Detect which cell encompasses the target text, then output its (x, y) center coordinate. 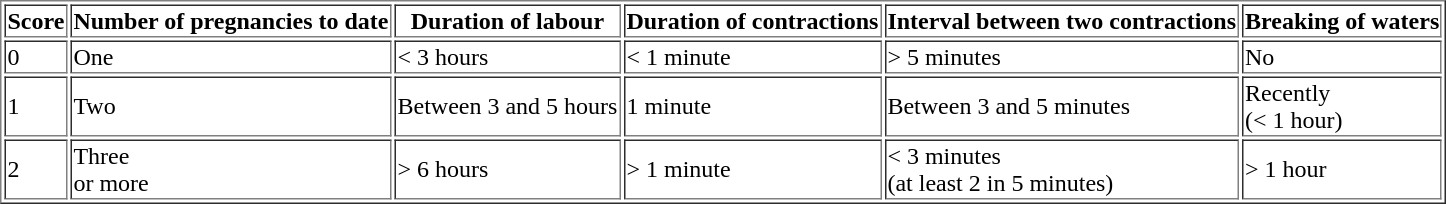
> 1 minute (752, 170)
No (1342, 56)
< 3 hours (507, 56)
Duration of labour (507, 20)
1 (36, 106)
Three or more (230, 170)
Two (230, 106)
Breaking of waters (1342, 20)
> 5 minutes (1062, 56)
< 3 minutes(at least 2 in 5 minutes) (1062, 170)
Between 3 and 5 hours (507, 106)
> 6 hours (507, 170)
1 minute (752, 106)
One (230, 56)
Between 3 and 5 minutes (1062, 106)
Number of pregnancies to date (230, 20)
2 (36, 170)
< 1 minute (752, 56)
> 1 hour (1342, 170)
Interval between two contractions (1062, 20)
Score (36, 20)
0 (36, 56)
Recently (< 1 hour) (1342, 106)
Duration of contractions (752, 20)
